Capture the cell that displays the provided text and extract its [x, y] central coordinate. 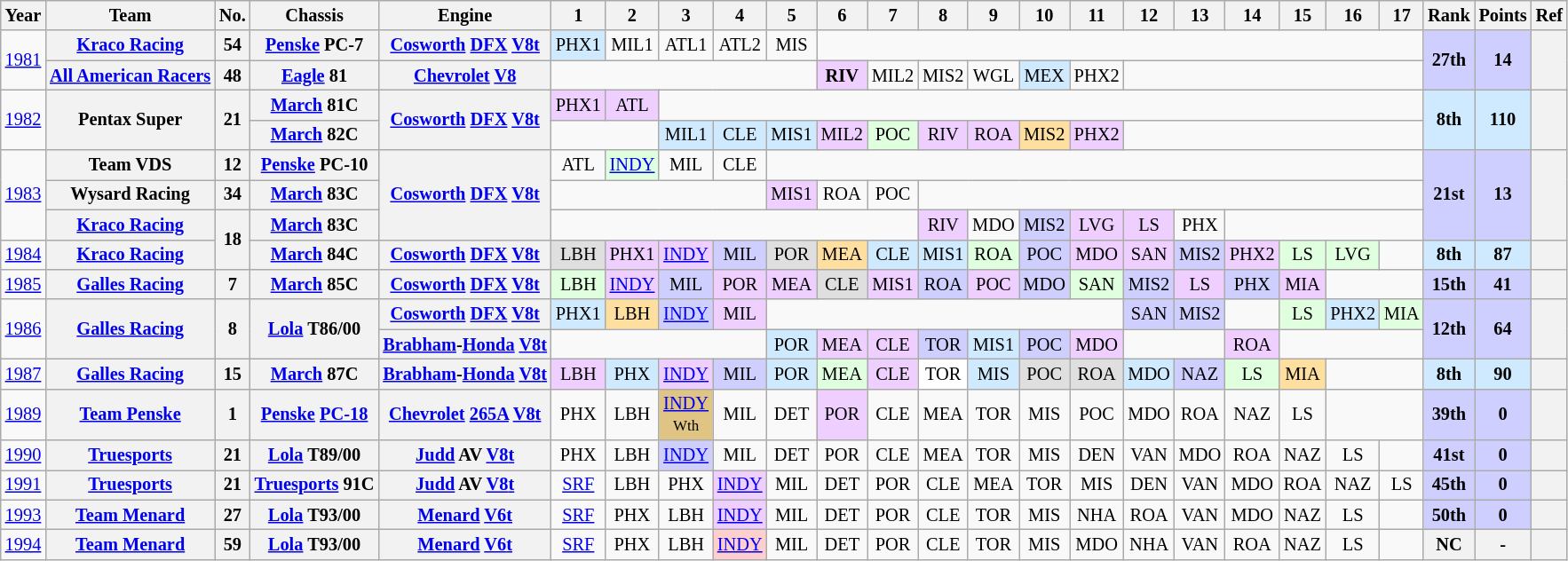
5 [792, 15]
87 [1503, 255]
Chassis [314, 15]
110 [1503, 119]
March 82C [314, 135]
INDYWth [685, 415]
64 [1503, 328]
Team Penske [130, 415]
34 [233, 194]
WGL [993, 75]
6 [842, 15]
March 81C [314, 105]
ATL2 [740, 45]
1990 [23, 455]
All American Racers [130, 75]
2 [632, 15]
15th [1449, 284]
17 [1401, 15]
NC [1449, 544]
90 [1503, 374]
27 [233, 515]
1991 [23, 485]
Chevrolet V8 [465, 75]
1982 [23, 119]
27th [1449, 60]
Ref [1549, 15]
45th [1449, 485]
Engine [465, 15]
March 87C [314, 374]
41st [1449, 455]
18 [233, 240]
59 [233, 544]
Eagle 81 [314, 75]
1987 [23, 374]
MEX [1044, 75]
Truesports 91C [314, 485]
Penske PC-18 [314, 415]
10 [1044, 15]
No. [233, 15]
1993 [23, 515]
Penske PC-7 [314, 45]
March 85C [314, 284]
1994 [23, 544]
48 [233, 75]
Points [1503, 15]
1984 [23, 255]
Lola T86/00 [314, 328]
3 [685, 15]
Wysard Racing [130, 194]
ATL1 [685, 45]
1989 [23, 415]
Year [23, 15]
54 [233, 45]
Chevrolet 265A V8t [465, 415]
1985 [23, 284]
Team VDS [130, 165]
- [1503, 544]
Lola T89/00 [314, 455]
50th [1449, 515]
Rank [1449, 15]
16 [1353, 15]
Penske PC-10 [314, 165]
1986 [23, 328]
11 [1097, 15]
9 [993, 15]
4 [740, 15]
Pentax Super [130, 119]
1983 [23, 195]
39th [1449, 415]
41 [1503, 284]
12th [1449, 328]
March 84C [314, 255]
Team [130, 15]
1981 [23, 60]
21st [1449, 195]
